Search for the cell housing the specified text and yield its [X, Y] center coordinate. 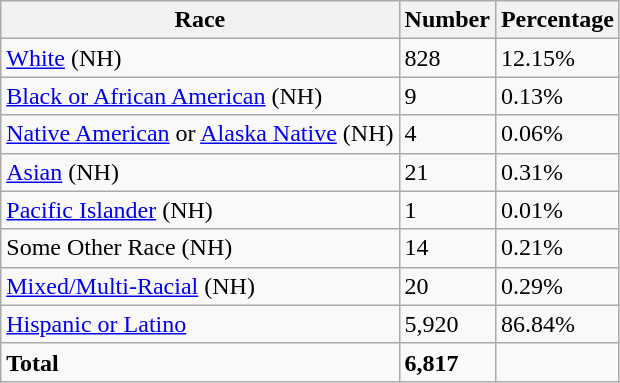
Mixed/Multi-Racial (NH) [200, 286]
Some Other Race (NH) [200, 248]
White (NH) [200, 58]
4 [447, 134]
0.31% [557, 172]
12.15% [557, 58]
Race [200, 20]
0.21% [557, 248]
0.01% [557, 210]
0.06% [557, 134]
Black or African American (NH) [200, 96]
5,920 [447, 324]
9 [447, 96]
6,817 [447, 362]
86.84% [557, 324]
828 [447, 58]
1 [447, 210]
Total [200, 362]
14 [447, 248]
Percentage [557, 20]
Pacific Islander (NH) [200, 210]
Native American or Alaska Native (NH) [200, 134]
20 [447, 286]
0.13% [557, 96]
21 [447, 172]
0.29% [557, 286]
Number [447, 20]
Asian (NH) [200, 172]
Hispanic or Latino [200, 324]
